From the cell containing the given text, extract its center point as (x, y) coordinate. 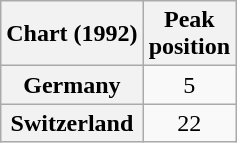
Germany (72, 85)
22 (189, 123)
5 (189, 85)
Chart (1992) (72, 34)
Switzerland (72, 123)
Peakposition (189, 34)
